Pinpoint the cell where the given text exists, returning its (X, Y) midpoint coordinate. 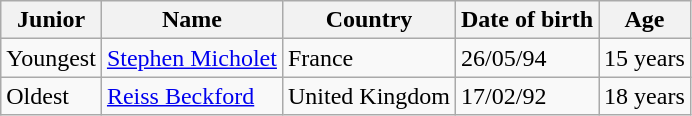
Oldest (52, 96)
Name (192, 20)
15 years (645, 58)
United Kingdom (368, 96)
France (368, 58)
Junior (52, 20)
Date of birth (528, 20)
26/05/94 (528, 58)
18 years (645, 96)
17/02/92 (528, 96)
Age (645, 20)
Reiss Beckford (192, 96)
Country (368, 20)
Youngest (52, 58)
Stephen Micholet (192, 58)
